Provide the [X, Y] coordinate of the cell's center where the given text is located.  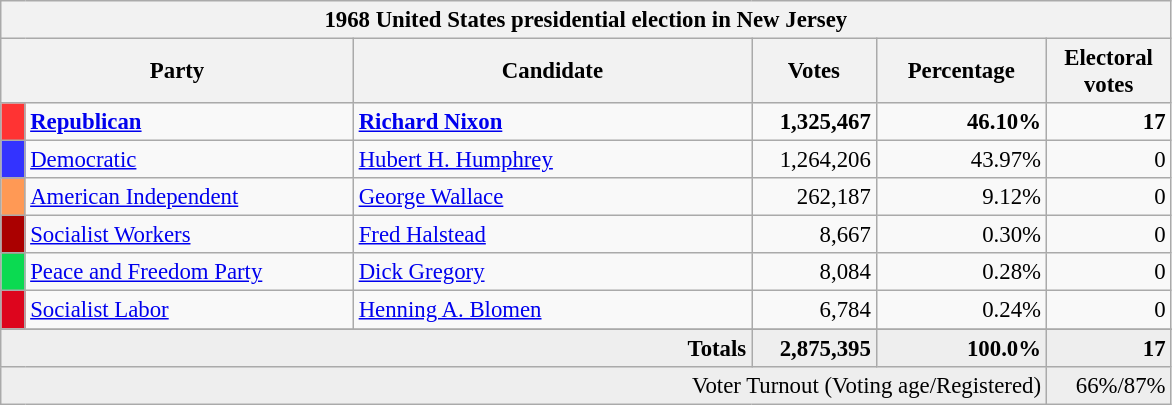
0.24% [961, 310]
262,187 [814, 197]
George Wallace [552, 197]
Democratic [189, 160]
66%/87% [1108, 385]
1,264,206 [814, 160]
Socialist Workers [189, 235]
Votes [814, 72]
Fred Halstead [552, 235]
8,667 [814, 235]
9.12% [961, 197]
43.97% [961, 160]
Totals [376, 348]
Voter Turnout (Voting age/Registered) [524, 385]
0.28% [961, 273]
8,084 [814, 273]
46.10% [961, 122]
American Independent [189, 197]
Henning A. Blomen [552, 310]
Electoral votes [1108, 72]
Richard Nixon [552, 122]
Party [178, 72]
0.30% [961, 235]
Socialist Labor [189, 310]
6,784 [814, 310]
Peace and Freedom Party [189, 273]
Hubert H. Humphrey [552, 160]
Dick Gregory [552, 273]
100.0% [961, 348]
Percentage [961, 72]
2,875,395 [814, 348]
Republican [189, 122]
1968 United States presidential election in New Jersey [586, 20]
Candidate [552, 72]
1,325,467 [814, 122]
